Extract the [x, y] coordinate from the center of the cell holding the provided text.  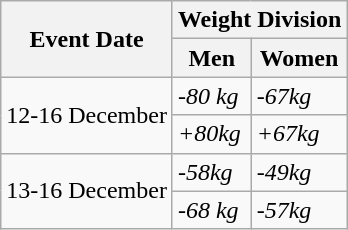
Women [299, 58]
Event Date [87, 39]
-67kg [299, 96]
+67kg [299, 134]
-68 kg [212, 210]
13-16 December [87, 191]
Weight Division [259, 20]
12-16 December [87, 115]
-49kg [299, 172]
-58kg [212, 172]
Men [212, 58]
-57kg [299, 210]
+80kg [212, 134]
-80 kg [212, 96]
